Search for the cell housing the specified text and yield its (X, Y) center coordinate. 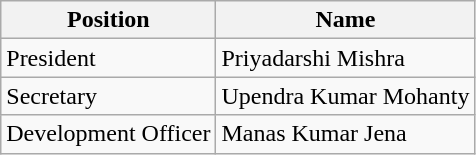
Upendra Kumar Mohanty (346, 96)
Position (108, 20)
Development Officer (108, 134)
Secretary (108, 96)
President (108, 58)
Name (346, 20)
Priyadarshi Mishra (346, 58)
Manas Kumar Jena (346, 134)
